Return [x, y] of the center of cell containing provided text 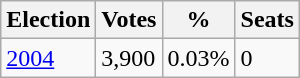
2004 [48, 58]
0.03% [198, 58]
Seats [267, 20]
Votes [129, 20]
0 [267, 58]
3,900 [129, 58]
% [198, 20]
Election [48, 20]
